Output the [x, y] coordinate of the center of the cell containing the given text.  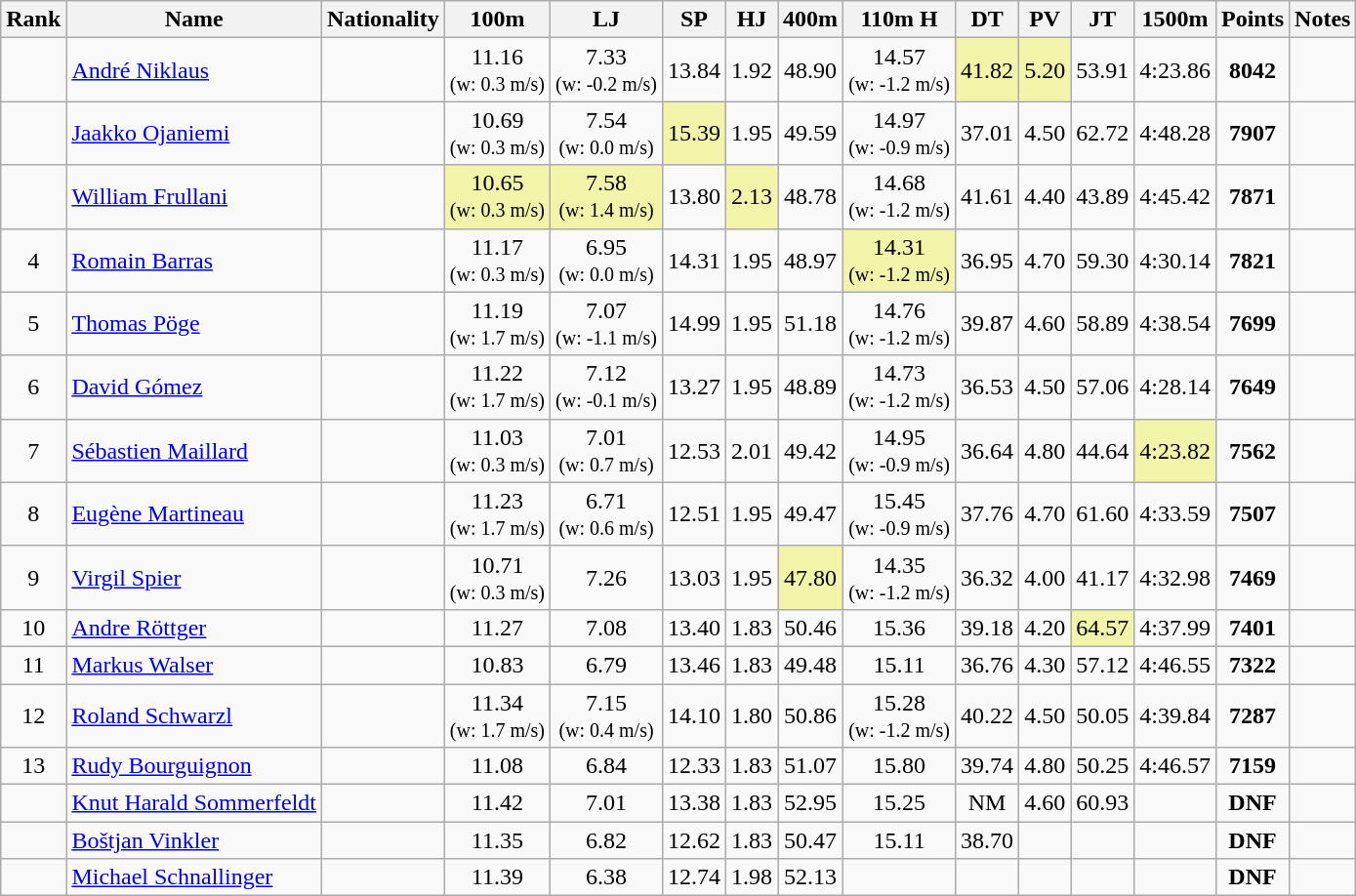
7.54(w: 0.0 m/s) [607, 133]
William Frullani [194, 197]
12.33 [693, 766]
Points [1252, 20]
12.74 [693, 877]
13.84 [693, 70]
48.97 [810, 260]
8042 [1252, 70]
11 [33, 665]
14.76(w: -1.2 m/s) [900, 324]
15.39 [693, 133]
4:28.14 [1175, 387]
39.87 [988, 324]
4:30.14 [1175, 260]
39.18 [988, 628]
36.64 [988, 451]
Knut Harald Sommerfeldt [194, 803]
50.05 [1103, 714]
49.47 [810, 513]
7.01(w: 0.7 m/s) [607, 451]
10.83 [497, 665]
37.01 [988, 133]
11.03(w: 0.3 m/s) [497, 451]
PV [1045, 20]
Rudy Bourguignon [194, 766]
62.72 [1103, 133]
6.95(w: 0.0 m/s) [607, 260]
7.12(w: -0.1 m/s) [607, 387]
7507 [1252, 513]
Jaakko Ojaniemi [194, 133]
7907 [1252, 133]
9 [33, 578]
53.91 [1103, 70]
57.06 [1103, 387]
2.13 [752, 197]
5 [33, 324]
12.62 [693, 840]
61.60 [1103, 513]
12.51 [693, 513]
15.45(w: -0.9 m/s) [900, 513]
Sébastien Maillard [194, 451]
Markus Walser [194, 665]
15.28(w: -1.2 m/s) [900, 714]
14.97(w: -0.9 m/s) [900, 133]
37.76 [988, 513]
NM [988, 803]
49.48 [810, 665]
50.47 [810, 840]
110m H [900, 20]
12 [33, 714]
36.95 [988, 260]
59.30 [1103, 260]
7.01 [607, 803]
DT [988, 20]
11.23(w: 1.7 m/s) [497, 513]
11.17(w: 0.3 m/s) [497, 260]
100m [497, 20]
49.42 [810, 451]
4:39.84 [1175, 714]
14.73(w: -1.2 m/s) [900, 387]
11.35 [497, 840]
4:37.99 [1175, 628]
Roland Schwarzl [194, 714]
Rank [33, 20]
4:32.98 [1175, 578]
7.07(w: -1.1 m/s) [607, 324]
13.03 [693, 578]
57.12 [1103, 665]
1.98 [752, 877]
Romain Barras [194, 260]
13.40 [693, 628]
7562 [1252, 451]
11.39 [497, 877]
7322 [1252, 665]
60.93 [1103, 803]
50.46 [810, 628]
4.20 [1045, 628]
7 [33, 451]
41.82 [988, 70]
6 [33, 387]
50.86 [810, 714]
13.46 [693, 665]
JT [1103, 20]
2.01 [752, 451]
1500m [1175, 20]
Name [194, 20]
48.78 [810, 197]
14.10 [693, 714]
1.80 [752, 714]
7.58(w: 1.4 m/s) [607, 197]
7469 [1252, 578]
Thomas Pöge [194, 324]
4:33.59 [1175, 513]
44.64 [1103, 451]
36.76 [988, 665]
7.15(w: 0.4 m/s) [607, 714]
7.33(w: -0.2 m/s) [607, 70]
Michael Schnallinger [194, 877]
39.74 [988, 766]
400m [810, 20]
15.25 [900, 803]
15.36 [900, 628]
7821 [1252, 260]
4:46.57 [1175, 766]
51.18 [810, 324]
6.79 [607, 665]
12.53 [693, 451]
13 [33, 766]
7699 [1252, 324]
4:45.42 [1175, 197]
10.69(w: 0.3 m/s) [497, 133]
1.92 [752, 70]
4.30 [1045, 665]
4 [33, 260]
HJ [752, 20]
7.26 [607, 578]
4:23.86 [1175, 70]
6.82 [607, 840]
52.13 [810, 877]
LJ [607, 20]
Virgil Spier [194, 578]
4.40 [1045, 197]
14.31(w: -1.2 m/s) [900, 260]
14.68(w: -1.2 m/s) [900, 197]
14.31 [693, 260]
SP [693, 20]
11.16(w: 0.3 m/s) [497, 70]
40.22 [988, 714]
7.08 [607, 628]
6.84 [607, 766]
Nationality [384, 20]
49.59 [810, 133]
14.57(w: -1.2 m/s) [900, 70]
David Gómez [194, 387]
58.89 [1103, 324]
14.99 [693, 324]
36.53 [988, 387]
11.42 [497, 803]
48.89 [810, 387]
10 [33, 628]
51.07 [810, 766]
7649 [1252, 387]
36.32 [988, 578]
15.80 [900, 766]
4:46.55 [1175, 665]
50.25 [1103, 766]
11.27 [497, 628]
André Niklaus [194, 70]
11.19(w: 1.7 m/s) [497, 324]
5.20 [1045, 70]
4:48.28 [1175, 133]
10.65(w: 0.3 m/s) [497, 197]
Andre Röttger [194, 628]
11.22(w: 1.7 m/s) [497, 387]
43.89 [1103, 197]
13.80 [693, 197]
41.61 [988, 197]
48.90 [810, 70]
10.71(w: 0.3 m/s) [497, 578]
14.95(w: -0.9 m/s) [900, 451]
4:38.54 [1175, 324]
38.70 [988, 840]
64.57 [1103, 628]
4.00 [1045, 578]
13.38 [693, 803]
4:23.82 [1175, 451]
14.35(w: -1.2 m/s) [900, 578]
Notes [1323, 20]
7871 [1252, 197]
6.71(w: 0.6 m/s) [607, 513]
6.38 [607, 877]
Boštjan Vinkler [194, 840]
7401 [1252, 628]
7287 [1252, 714]
Eugène Martineau [194, 513]
47.80 [810, 578]
11.08 [497, 766]
7159 [1252, 766]
13.27 [693, 387]
41.17 [1103, 578]
11.34(w: 1.7 m/s) [497, 714]
8 [33, 513]
52.95 [810, 803]
